Return (X, Y) of the center of cell containing provided text 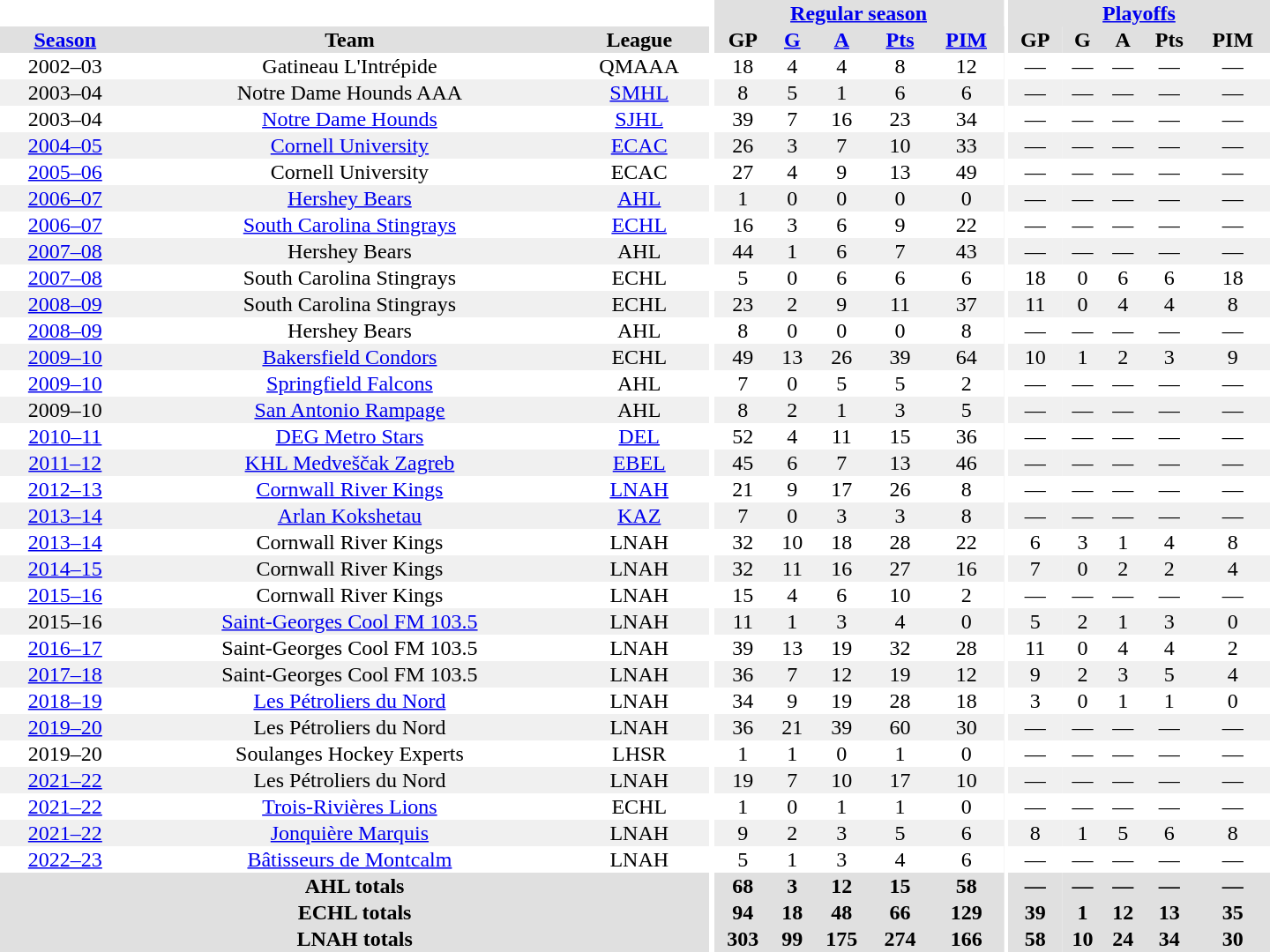
166 (967, 939)
48 (841, 912)
DEL (639, 436)
2017–18 (65, 674)
129 (967, 912)
2004–05 (65, 145)
KAZ (639, 516)
2002–03 (65, 66)
33 (967, 145)
Bâtisseurs de Montcalm (350, 859)
DEG Metro Stars (350, 436)
2014–15 (65, 569)
League (639, 40)
2005–06 (65, 172)
2022–23 (65, 859)
Jonquière Marquis (350, 833)
35 (1233, 912)
94 (743, 912)
2018–19 (65, 701)
Gatineau L'Intrépide (350, 66)
45 (743, 463)
Playoffs (1139, 13)
LHSR (639, 754)
AHL totals (355, 886)
Springfield Falcons (350, 383)
ECHL totals (355, 912)
Team (350, 40)
43 (967, 251)
Soulanges Hockey Experts (350, 754)
68 (743, 886)
64 (967, 357)
Bakersfield Condors (350, 357)
SMHL (639, 93)
2011–12 (65, 463)
66 (900, 912)
2010–11 (65, 436)
Season (65, 40)
37 (967, 304)
303 (743, 939)
Regular season (859, 13)
175 (841, 939)
San Antonio Rampage (350, 410)
24 (1123, 939)
EBEL (639, 463)
Notre Dame Hounds AAA (350, 93)
SJHL (639, 119)
2016–17 (65, 648)
46 (967, 463)
60 (900, 727)
2012–13 (65, 489)
Notre Dame Hounds (350, 119)
99 (792, 939)
QMAAA (639, 66)
Arlan Kokshetau (350, 516)
44 (743, 251)
KHL Medveščak Zagreb (350, 463)
274 (900, 939)
52 (743, 436)
Trois-Rivières Lions (350, 807)
LNAH totals (355, 939)
